Locate the cell with the specified text and output its (X, Y) center coordinate. 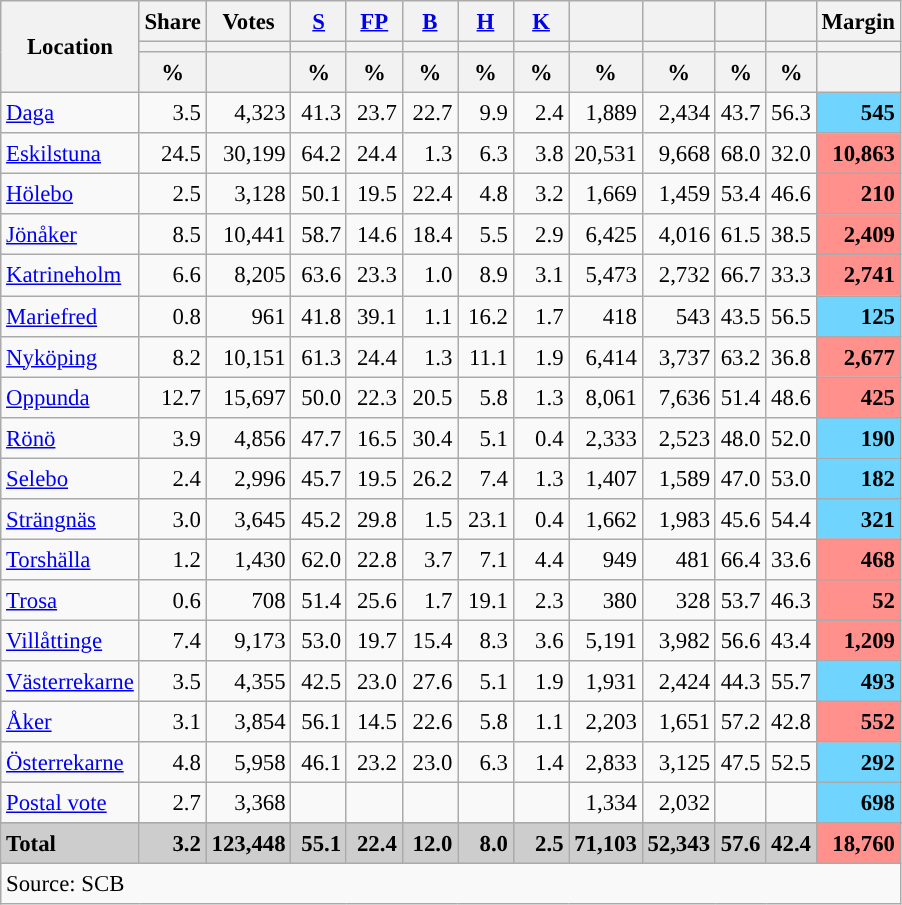
K (541, 22)
125 (858, 316)
Eskilstuna (70, 154)
10,863 (858, 154)
9,668 (678, 154)
Total (70, 844)
2,333 (606, 438)
24.5 (172, 154)
36.8 (791, 356)
41.3 (319, 114)
46.1 (319, 762)
29.8 (374, 520)
5,473 (606, 276)
H (486, 22)
380 (606, 600)
22.7 (430, 114)
9,173 (248, 640)
2,523 (678, 438)
5.5 (486, 234)
43.7 (740, 114)
3.6 (541, 640)
8.3 (486, 640)
1,931 (606, 682)
1,430 (248, 560)
7,636 (678, 398)
2.3 (541, 600)
56.6 (740, 640)
42.8 (791, 722)
33.6 (791, 560)
Strängnäs (70, 520)
19.1 (486, 600)
23.1 (486, 520)
16.2 (486, 316)
Margin (858, 22)
18,760 (858, 844)
25.6 (374, 600)
Votes (248, 22)
292 (858, 762)
493 (858, 682)
71,103 (606, 844)
3,125 (678, 762)
3,645 (248, 520)
45.7 (319, 478)
949 (606, 560)
14.6 (374, 234)
1,669 (606, 194)
8.2 (172, 356)
Katrineholm (70, 276)
1,889 (606, 114)
182 (858, 478)
44.3 (740, 682)
20,531 (606, 154)
22.6 (430, 722)
4,856 (248, 438)
8.9 (486, 276)
Selebo (70, 478)
Oppunda (70, 398)
16.5 (374, 438)
3,854 (248, 722)
22.8 (374, 560)
1,407 (606, 478)
53.7 (740, 600)
190 (858, 438)
15.4 (430, 640)
1,334 (606, 804)
5,191 (606, 640)
53.4 (740, 194)
62.0 (319, 560)
Nyköping (70, 356)
Österrekarne (70, 762)
3,368 (248, 804)
52,343 (678, 844)
57.2 (740, 722)
4,016 (678, 234)
3.0 (172, 520)
26.2 (430, 478)
45.6 (740, 520)
2,833 (606, 762)
Hölebo (70, 194)
1,662 (606, 520)
Share (172, 22)
8.5 (172, 234)
1.5 (430, 520)
2.7 (172, 804)
Västerrekarne (70, 682)
66.4 (740, 560)
30,199 (248, 154)
0.8 (172, 316)
63.6 (319, 276)
961 (248, 316)
30.4 (430, 438)
52.0 (791, 438)
66.7 (740, 276)
55.7 (791, 682)
1,983 (678, 520)
3,128 (248, 194)
1.0 (430, 276)
61.5 (740, 234)
210 (858, 194)
9.9 (486, 114)
56.3 (791, 114)
4.4 (541, 560)
57.6 (740, 844)
425 (858, 398)
41.8 (319, 316)
3.8 (541, 154)
Villåttinge (70, 640)
2,732 (678, 276)
6,425 (606, 234)
43.4 (791, 640)
56.1 (319, 722)
45.2 (319, 520)
12.0 (430, 844)
52.5 (791, 762)
321 (858, 520)
5,958 (248, 762)
Daga (70, 114)
58.7 (319, 234)
46.6 (791, 194)
1,651 (678, 722)
56.5 (791, 316)
10,151 (248, 356)
1,459 (678, 194)
0.6 (172, 600)
Mariefred (70, 316)
1,209 (858, 640)
42.5 (319, 682)
481 (678, 560)
468 (858, 560)
55.1 (319, 844)
54.4 (791, 520)
14.5 (374, 722)
63.2 (740, 356)
33.3 (791, 276)
8.0 (486, 844)
47.5 (740, 762)
22.3 (374, 398)
FP (374, 22)
47.7 (319, 438)
2,996 (248, 478)
2.9 (541, 234)
18.4 (430, 234)
4,355 (248, 682)
4,323 (248, 114)
S (319, 22)
6,414 (606, 356)
27.6 (430, 682)
Jönåker (70, 234)
708 (248, 600)
43.5 (740, 316)
1.4 (541, 762)
2,424 (678, 682)
418 (606, 316)
2,203 (606, 722)
8,205 (248, 276)
7.1 (486, 560)
2,434 (678, 114)
11.1 (486, 356)
64.2 (319, 154)
Torshälla (70, 560)
6.6 (172, 276)
50.1 (319, 194)
48.6 (791, 398)
68.0 (740, 154)
32.0 (791, 154)
61.3 (319, 356)
543 (678, 316)
698 (858, 804)
50.0 (319, 398)
38.5 (791, 234)
15,697 (248, 398)
23.3 (374, 276)
1.2 (172, 560)
2,677 (858, 356)
42.4 (791, 844)
1,589 (678, 478)
52 (858, 600)
552 (858, 722)
47.0 (740, 478)
3,737 (678, 356)
10,441 (248, 234)
Source: SCB (451, 884)
Rönö (70, 438)
Trosa (70, 600)
3.7 (430, 560)
23.7 (374, 114)
12.7 (172, 398)
8,061 (606, 398)
3.9 (172, 438)
3,982 (678, 640)
2,409 (858, 234)
23.2 (374, 762)
B (430, 22)
Postal vote (70, 804)
123,448 (248, 844)
48.0 (740, 438)
Location (70, 47)
39.1 (374, 316)
Åker (70, 722)
20.5 (430, 398)
2,032 (678, 804)
545 (858, 114)
2,741 (858, 276)
328 (678, 600)
19.7 (374, 640)
46.3 (791, 600)
